Find where the given text appears and provide that cell's center as [X, Y] coordinate. 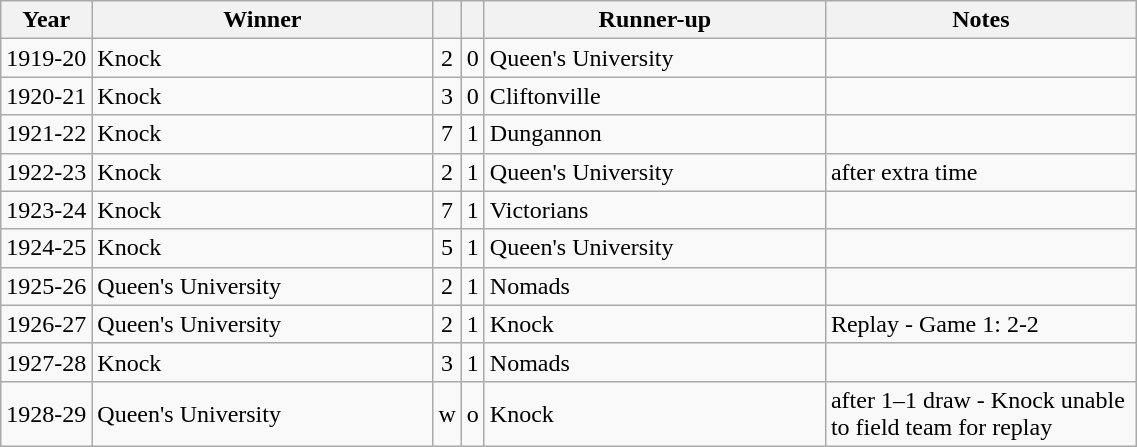
Winner [262, 20]
5 [447, 248]
1921-22 [46, 134]
Notes [980, 20]
Year [46, 20]
o [472, 414]
1925-26 [46, 286]
1928-29 [46, 414]
1927-28 [46, 362]
after extra time [980, 172]
1926-27 [46, 324]
1923-24 [46, 210]
1924-25 [46, 248]
1922-23 [46, 172]
Replay - Game 1: 2-2 [980, 324]
after 1–1 draw - Knock unableto field team for replay [980, 414]
Runner-up [654, 20]
Cliftonville [654, 96]
Victorians [654, 210]
1920-21 [46, 96]
Dungannon [654, 134]
1919-20 [46, 58]
w [447, 414]
